Search for the cell housing the specified text and yield its [x, y] center coordinate. 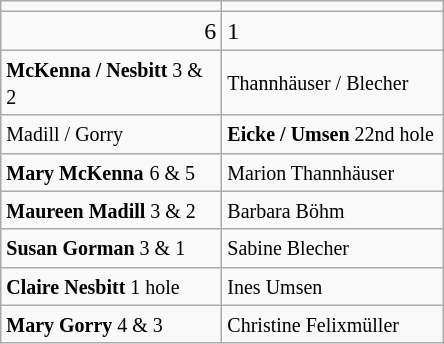
Barbara Böhm [332, 210]
Susan Gorman 3 & 1 [112, 248]
6 [112, 31]
Madill / Gorry [112, 134]
Thannhäuser / Blecher [332, 82]
McKenna / Nesbitt 3 & 2 [112, 82]
Sabine Blecher [332, 248]
Marion Thannhäuser [332, 172]
Mary McKenna 6 & 5 [112, 172]
Eicke / Umsen 22nd hole [332, 134]
Claire Nesbitt 1 hole [112, 286]
Mary Gorry 4 & 3 [112, 324]
Maureen Madill 3 & 2 [112, 210]
Christine Felixmüller [332, 324]
1 [332, 31]
Ines Umsen [332, 286]
